Extract the [X, Y] coordinate from the center of the cell holding the provided text.  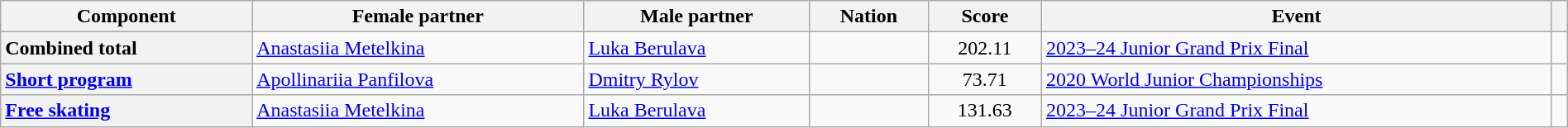
131.63 [984, 111]
Score [984, 17]
Male partner [696, 17]
Component [127, 17]
2020 World Junior Championships [1297, 79]
Short program [127, 79]
Event [1297, 17]
202.11 [984, 48]
Combined total [127, 48]
Female partner [418, 17]
Dmitry Rylov [696, 79]
73.71 [984, 79]
Apollinariia Panfilova [418, 79]
Free skating [127, 111]
Nation [868, 17]
